Return the (X, Y) coordinate for the center point of the cell that contains the specified text.  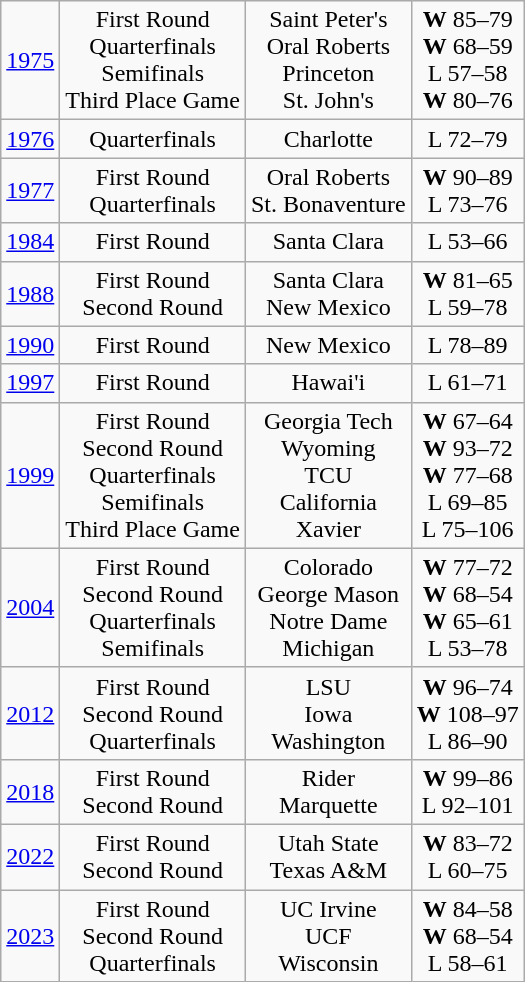
L 72–79 (468, 139)
1976 (30, 139)
W 83–72L 60–75 (468, 856)
LSUIowaWashington (328, 713)
First RoundSecond RoundQuarterfinalsSemifinals (153, 608)
Charlotte (328, 139)
Georgia TechWyomingTCUCaliforniaXavier (328, 475)
1988 (30, 294)
2023 (30, 936)
RiderMarquette (328, 792)
W 81–65L 59–78 (468, 294)
1984 (30, 242)
W 77–72W 68–54W 65–61L 53–78 (468, 608)
2022 (30, 856)
First RoundSecond RoundQuarterfinalsSemifinalsThird Place Game (153, 475)
Quarterfinals (153, 139)
L 61–71 (468, 383)
W 67–64W 93–72W 77–68L 69–85L 75–106 (468, 475)
UC IrvineUCFWisconsin (328, 936)
2004 (30, 608)
Santa ClaraNew Mexico (328, 294)
L 53–66 (468, 242)
2018 (30, 792)
2012 (30, 713)
1990 (30, 345)
1999 (30, 475)
W 96–74W 108–97L 86–90 (468, 713)
First RoundQuarterfinals (153, 190)
1997 (30, 383)
Santa Clara (328, 242)
Saint Peter'sOral RobertsPrincetonSt. John's (328, 60)
Hawai'i (328, 383)
W 99–86L 92–101 (468, 792)
First RoundQuarterfinalsSemifinalsThird Place Game (153, 60)
Utah StateTexas A&M (328, 856)
ColoradoGeorge MasonNotre DameMichigan (328, 608)
L 78–89 (468, 345)
New Mexico (328, 345)
W 85–79W 68–59L 57–58W 80–76 (468, 60)
1975 (30, 60)
1977 (30, 190)
W 90–89L 73–76 (468, 190)
W 84–58W 68–54L 58–61 (468, 936)
Oral RobertsSt. Bonaventure (328, 190)
